Detect which cell encompasses the target text, then output its (x, y) center coordinate. 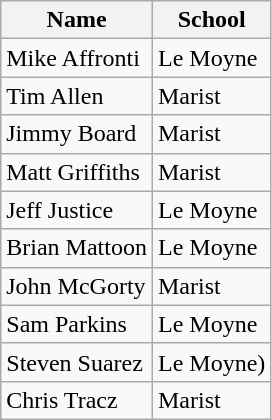
Brian Mattoon (77, 248)
Name (77, 20)
Jeff Justice (77, 210)
Jimmy Board (77, 134)
John McGorty (77, 286)
Tim Allen (77, 96)
Sam Parkins (77, 324)
Chris Tracz (77, 400)
School (211, 20)
Mike Affronti (77, 58)
Matt Griffiths (77, 172)
Le Moyne) (211, 362)
Steven Suarez (77, 362)
